Extract the (X, Y) coordinate from the center of the cell holding the provided text.  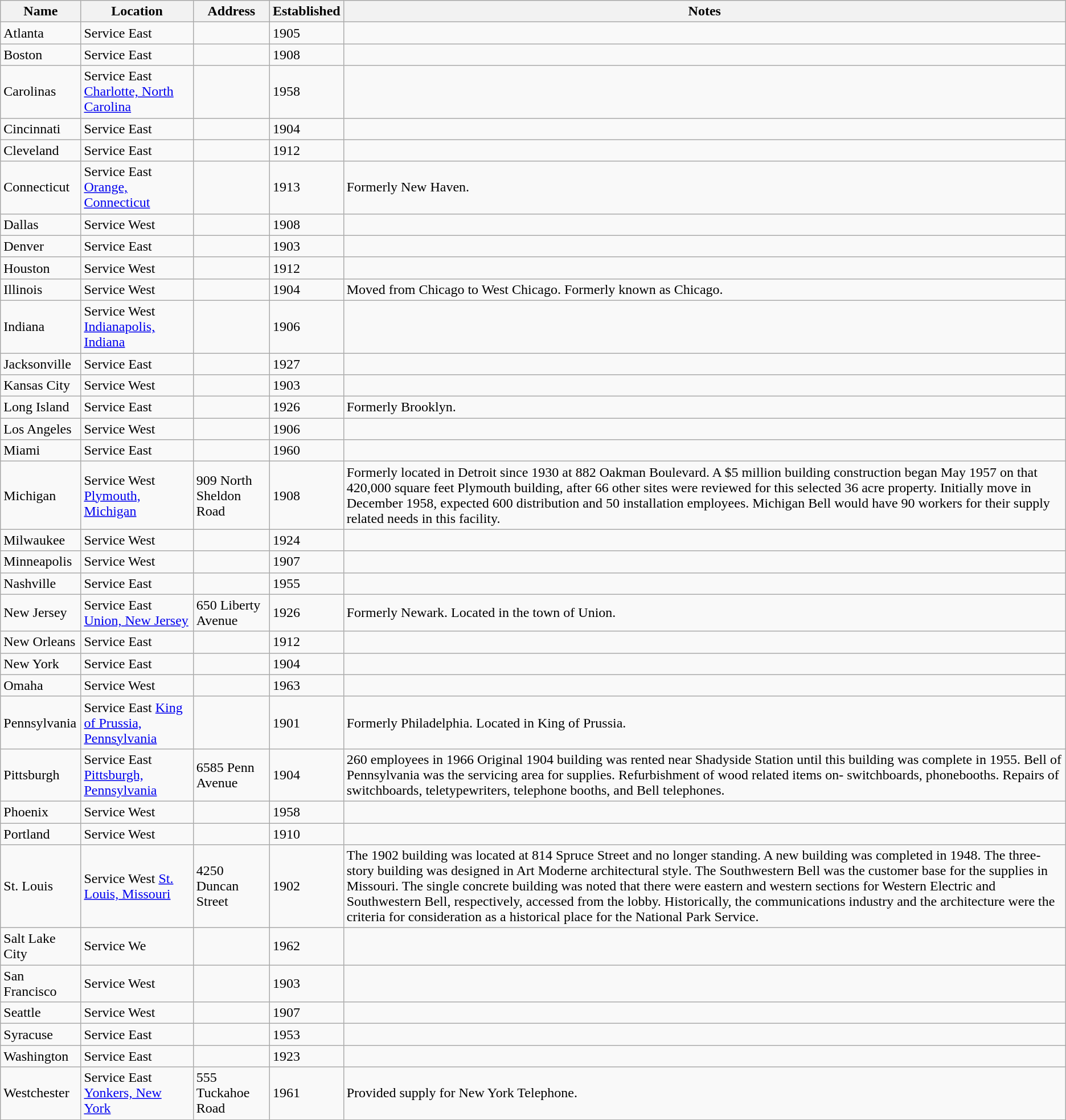
Formerly Brooklyn. (704, 407)
Los Angeles (41, 429)
6585 Penn Avenue (231, 775)
Pittsburgh (41, 775)
Miami (41, 451)
Service East King of Prussia, Pennsylvania (137, 722)
Portland (41, 833)
1955 (306, 583)
Service We (137, 947)
Cleveland (41, 150)
650 Liberty Avenue (231, 613)
Syracuse (41, 1035)
Denver (41, 246)
Dallas (41, 224)
Service East Charlotte, North Carolina (137, 92)
Service East Pittsburgh, Pennsylvania (137, 775)
Phoenix (41, 812)
555 Tuckahoe Road (231, 1093)
Name (41, 11)
Service East Orange, Connecticut (137, 187)
Houston (41, 268)
Service East Union, New Jersey (137, 613)
Nashville (41, 583)
1927 (306, 364)
Jacksonville (41, 364)
Long Island (41, 407)
Moved from Chicago to West Chicago. Formerly known as Chicago. (704, 289)
Cincinnati (41, 129)
1960 (306, 451)
Formerly Newark. Located in the town of Union. (704, 613)
1901 (306, 722)
Seattle (41, 1013)
Atlanta (41, 33)
New Jersey (41, 613)
1905 (306, 33)
Address (231, 11)
Minneapolis (41, 562)
1961 (306, 1093)
1923 (306, 1056)
Connecticut (41, 187)
Formerly Philadelphia. Located in King of Prussia. (704, 722)
909 North Sheldon Road (231, 496)
Established (306, 11)
Illinois (41, 289)
New Orleans (41, 642)
Carolinas (41, 92)
Salt Lake City (41, 947)
Provided supply for New York Telephone. (704, 1093)
Service West Plymouth, Michigan (137, 496)
Notes (704, 11)
Washington (41, 1056)
Omaha (41, 685)
Michigan (41, 496)
Location (137, 11)
1924 (306, 540)
New York (41, 664)
1953 (306, 1035)
1962 (306, 947)
Formerly New Haven. (704, 187)
Westchester (41, 1093)
Indiana (41, 326)
Pennsylvania (41, 722)
San Francisco (41, 983)
Service East Yonkers, New York (137, 1093)
1913 (306, 187)
Milwaukee (41, 540)
4250 Duncan Street (231, 886)
1902 (306, 886)
Service West Indianapolis, Indiana (137, 326)
1910 (306, 833)
St. Louis (41, 886)
Boston (41, 55)
1963 (306, 685)
Service West St. Louis, Missouri (137, 886)
Kansas City (41, 386)
